Identify which cell holds the provided text, then report its [X, Y] central coordinate. 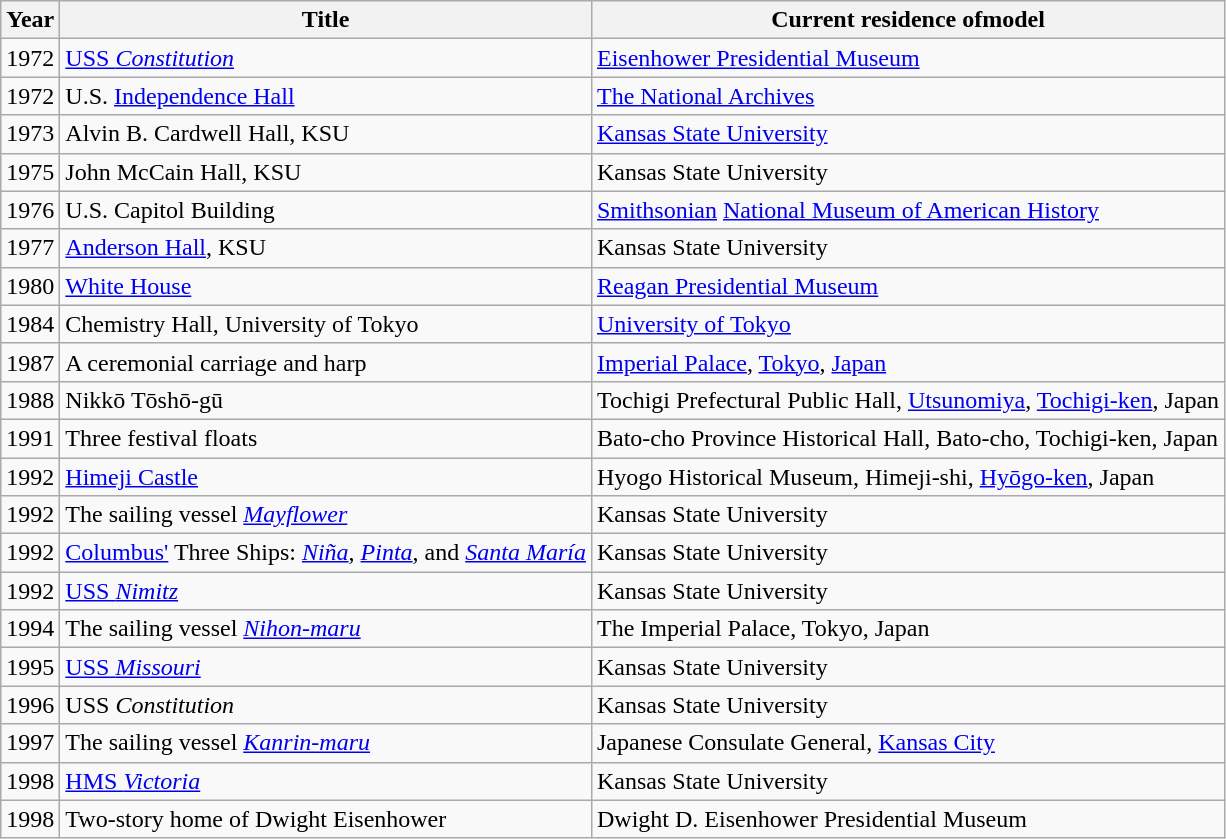
1991 [30, 438]
1977 [30, 248]
Three festival floats [326, 438]
Current residence ofmodel [908, 20]
The sailing vessel Nihon-maru [326, 629]
Imperial Palace, Tokyo, Japan [908, 362]
Bato-cho Province Historical Hall, Bato-cho, Tochigi-ken, Japan [908, 438]
1973 [30, 134]
The sailing vessel Mayflower [326, 515]
1988 [30, 400]
Eisenhower Presidential Museum [908, 58]
Himeji Castle [326, 477]
Year [30, 20]
Chemistry Hall, University of Tokyo [326, 324]
The Imperial Palace, Tokyo, Japan [908, 629]
The sailing vessel Kanrin-maru [326, 743]
1996 [30, 705]
1980 [30, 286]
1987 [30, 362]
Hyogo Historical Museum, Himeji-shi, Hyōgo-ken, Japan [908, 477]
John McCain Hall, KSU [326, 172]
University of Tokyo [908, 324]
Alvin B. Cardwell Hall, KSU [326, 134]
HMS Victoria [326, 781]
A ceremonial carriage and harp [326, 362]
1975 [30, 172]
U.S. Independence Hall [326, 96]
USS Nimitz [326, 591]
Nikkō Tōshō-gū [326, 400]
1984 [30, 324]
The National Archives [908, 96]
White House [326, 286]
U.S. Capitol Building [326, 210]
Anderson Hall, KSU [326, 248]
Title [326, 20]
Smithsonian National Museum of American History [908, 210]
Tochigi Prefectural Public Hall, Utsunomiya, Tochigi-ken, Japan [908, 400]
1995 [30, 667]
USS Missouri [326, 667]
Columbus' Three Ships: Niña, Pinta, and Santa María [326, 553]
1994 [30, 629]
Two-story home of Dwight Eisenhower [326, 819]
Japanese Consulate General, Kansas City [908, 743]
Reagan Presidential Museum [908, 286]
1997 [30, 743]
1976 [30, 210]
Dwight D. Eisenhower Presidential Museum [908, 819]
